Pinpoint the cell where the given text exists, returning its (x, y) midpoint coordinate. 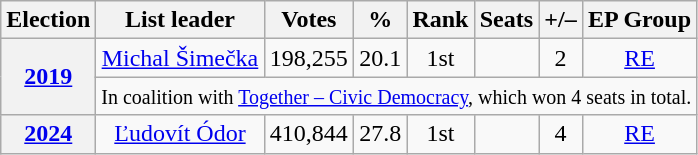
Election (48, 20)
4 (561, 134)
27.8 (380, 134)
+/– (561, 20)
2019 (48, 77)
EP Group (639, 20)
20.1 (380, 58)
Rank (440, 20)
Michal Šimečka (180, 58)
Votes (308, 20)
Ľudovít Ódor (180, 134)
410,844 (308, 134)
% (380, 20)
List leader (180, 20)
Seats (506, 20)
2 (561, 58)
198,255 (308, 58)
In coalition with Together – Civic Democracy, which won 4 seats in total. (396, 96)
2024 (48, 134)
